Determine the [x, y] coordinate at the center of the cell enclosing the given text.  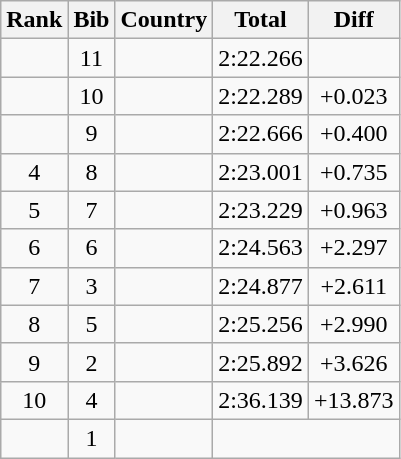
2:24.877 [261, 286]
11 [92, 58]
Diff [354, 20]
2:23.229 [261, 210]
+3.626 [354, 362]
+0.963 [354, 210]
2:22.666 [261, 134]
2:22.266 [261, 58]
+2.611 [354, 286]
+2.990 [354, 324]
2:36.139 [261, 400]
2:25.892 [261, 362]
Rank [34, 20]
1 [92, 438]
Total [261, 20]
3 [92, 286]
+0.735 [354, 172]
2:25.256 [261, 324]
+13.873 [354, 400]
+0.400 [354, 134]
+0.023 [354, 96]
2:22.289 [261, 96]
Country [164, 20]
2 [92, 362]
2:24.563 [261, 248]
Bib [92, 20]
+2.297 [354, 248]
2:23.001 [261, 172]
